Locate the cell with the specified text and output its (X, Y) center coordinate. 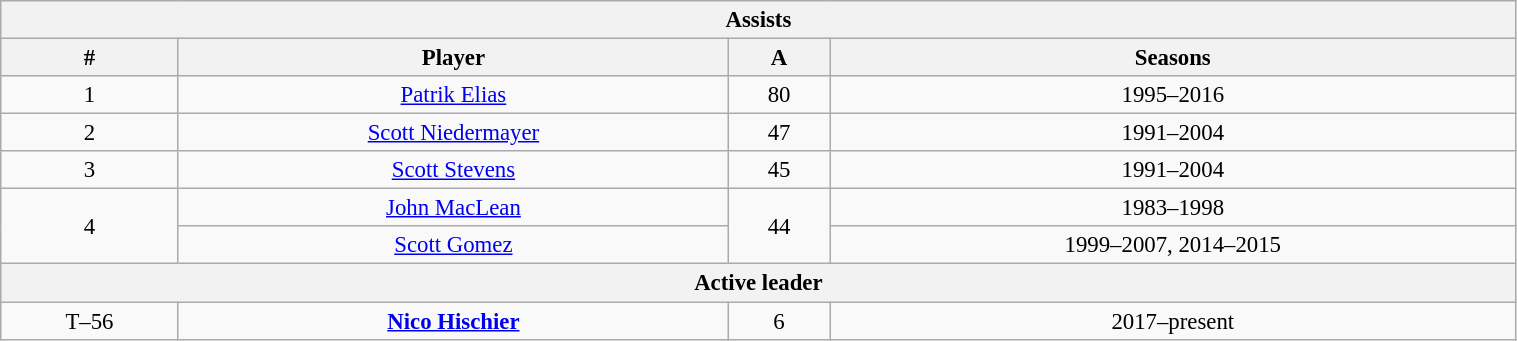
1983–1998 (1174, 208)
1995–2016 (1174, 95)
Scott Niedermayer (453, 133)
John MacLean (453, 208)
6 (780, 321)
# (90, 58)
Active leader (758, 283)
Nico Hischier (453, 321)
1999–2007, 2014–2015 (1174, 245)
Player (453, 58)
Seasons (1174, 58)
A (780, 58)
80 (780, 95)
45 (780, 170)
Scott Gomez (453, 245)
47 (780, 133)
Scott Stevens (453, 170)
2 (90, 133)
4 (90, 226)
1 (90, 95)
3 (90, 170)
2017–present (1174, 321)
T–56 (90, 321)
Assists (758, 20)
Patrik Elias (453, 95)
44 (780, 226)
